Provide the (x, y) coordinate of the cell's center where the given text is located.  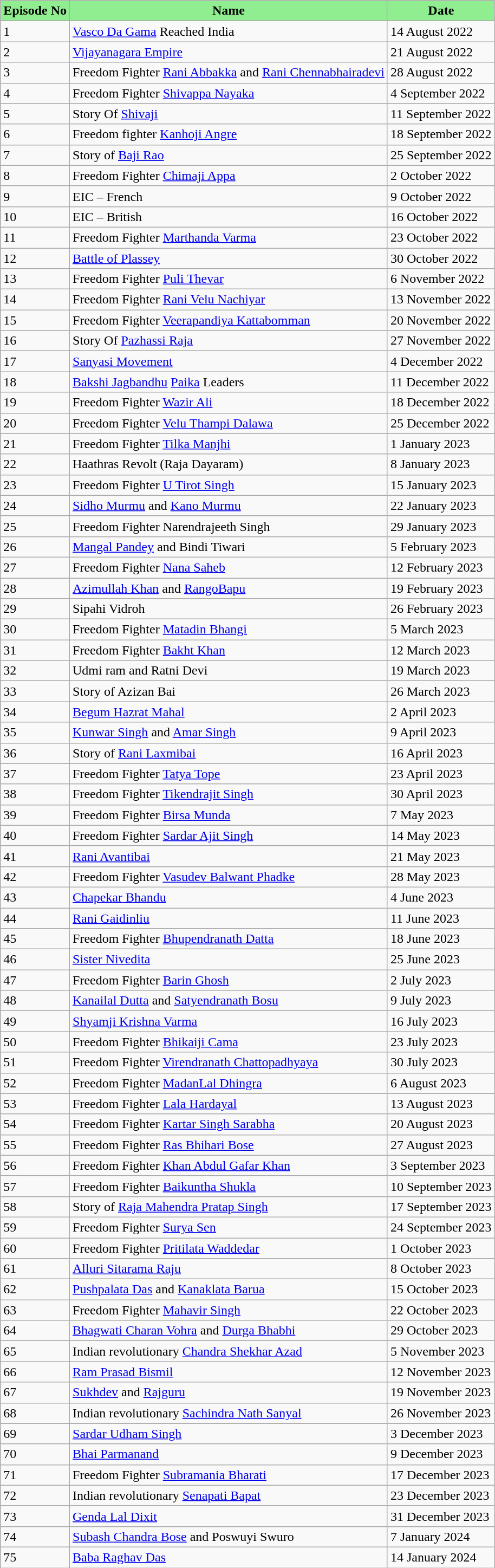
8 January 2023 (441, 464)
6 November 2022 (441, 279)
Freedom Fighter Nana Saheb (229, 567)
Ram Prasad Bismil (229, 1372)
Freedom Fighter Barin Ghosh (229, 980)
EIC – British (229, 217)
11 June 2023 (441, 918)
69 (35, 1434)
60 (35, 1248)
18 (35, 382)
29 October 2023 (441, 1331)
Freedom Fighter Birsa Munda (229, 815)
Vasco Da Gama Reached India (229, 31)
15 January 2023 (441, 485)
18 June 2023 (441, 939)
7 May 2023 (441, 815)
20 (35, 423)
Begum Hazrat Mahal (229, 712)
50 (35, 1042)
27 August 2023 (441, 1145)
Sardar Udham Singh (229, 1434)
12 November 2023 (441, 1372)
28 August 2022 (441, 73)
28 (35, 588)
17 September 2023 (441, 1207)
71 (35, 1475)
4 September 2022 (441, 93)
62 (35, 1290)
19 March 2023 (441, 671)
40 (35, 835)
46 (35, 960)
Freedom Fighter Ras Bhihari Bose (229, 1145)
29 (35, 609)
31 December 2023 (441, 1516)
28 May 2023 (441, 877)
64 (35, 1331)
55 (35, 1145)
26 February 2023 (441, 609)
Freedom Fighter Velu Thampi Dalawa (229, 423)
Episode No (35, 11)
Freedom Fighter Matadin Bhangi (229, 630)
31 (35, 650)
Freedom Fighter Tilka Manjhi (229, 444)
23 July 2023 (441, 1042)
Rani Avantibai (229, 856)
14 January 2024 (441, 1557)
Bakshi Jagbandhu Paika Leaders (229, 382)
27 (35, 567)
Freedom Fighter Virendranath Chattopadhyaya (229, 1062)
23 (35, 485)
29 January 2023 (441, 526)
66 (35, 1372)
16 April 2023 (441, 753)
14 (35, 300)
Story of Azizan Bai (229, 691)
Freedom Fighter Bhupendranath Datta (229, 939)
5 February 2023 (441, 547)
63 (35, 1310)
67 (35, 1392)
19 November 2023 (441, 1392)
30 April 2023 (441, 794)
Freedom Fighter Wazir Ali (229, 403)
Freedom Fighter Tatya Tope (229, 774)
52 (35, 1083)
Story Of Pazhassi Raja (229, 341)
45 (35, 939)
Kanailal Dutta and Satyendranath Bosu (229, 1001)
Freedom Fighter Surya Sen (229, 1227)
Sipahi Vidroh (229, 609)
22 (35, 464)
Genda Lal Dixit (229, 1516)
13 August 2023 (441, 1104)
Freedom Fighter Rani Abbakka and Rani Chennabhairadevi (229, 73)
8 (35, 176)
48 (35, 1001)
19 (35, 403)
Sister Nivedita (229, 960)
3 December 2023 (441, 1434)
24 (35, 506)
13 November 2022 (441, 300)
35 (35, 733)
32 (35, 671)
39 (35, 815)
Freedom Fighter MadanLal Dhingra (229, 1083)
37 (35, 774)
Freedom Fighter Narendrajeeth Singh (229, 526)
Haathras Revolt (Raja Dayaram) (229, 464)
57 (35, 1186)
Story of Raja Mahendra Pratap Singh (229, 1207)
56 (35, 1165)
17 (35, 361)
42 (35, 877)
18 September 2022 (441, 134)
Freedom Fighter Tikendrajit Singh (229, 794)
7 (35, 155)
38 (35, 794)
Rani Gaidinliu (229, 918)
10 September 2023 (441, 1186)
Chapekar Bhandu (229, 897)
68 (35, 1413)
9 (35, 196)
20 November 2022 (441, 320)
17 December 2023 (441, 1475)
1 January 2023 (441, 444)
Kunwar Singh and Amar Singh (229, 733)
49 (35, 1021)
Freedom Fighter Bhikaiji Cama (229, 1042)
4 June 2023 (441, 897)
23 April 2023 (441, 774)
3 (35, 73)
75 (35, 1557)
Sidho Murmu and Kano Murmu (229, 506)
23 December 2023 (441, 1495)
Subash Chandra Bose and Poswuyi Swuro (229, 1537)
25 (35, 526)
12 February 2023 (441, 567)
2 April 2023 (441, 712)
Freedom Fighter Pritilata Waddedar (229, 1248)
Date (441, 11)
74 (35, 1537)
Freedom Fighter U Tirot Singh (229, 485)
1 October 2023 (441, 1248)
21 August 2022 (441, 52)
EIC – French (229, 196)
Freedom Fighter Khan Abdul Gafar Khan (229, 1165)
59 (35, 1227)
9 April 2023 (441, 733)
30 July 2023 (441, 1062)
51 (35, 1062)
Freedom Fighter Rani Velu Nachiyar (229, 300)
Alluri Sitarama Raju (229, 1269)
73 (35, 1516)
25 December 2022 (441, 423)
6 August 2023 (441, 1083)
Azimullah Khan and RangoBapu (229, 588)
Freedom Fighter Kartar Singh Sarabha (229, 1124)
Mangal Pandey and Bindi Tiwari (229, 547)
30 (35, 630)
Freedom Fighter Lala Hardayal (229, 1104)
18 December 2022 (441, 403)
54 (35, 1124)
14 May 2023 (441, 835)
Freedom Fighter Shivappa Nayaka (229, 93)
Indian revolutionary Senapati Bapat (229, 1495)
61 (35, 1269)
Indian revolutionary Chandra Shekhar Azad (229, 1351)
Freedom Fighter Sardar Ajit Singh (229, 835)
Freedom Fighter Baikuntha Shukla (229, 1186)
26 (35, 547)
Freedom Fighter Vasudev Balwant Phadke (229, 877)
Bhagwati Charan Vohra and Durga Bhabhi (229, 1331)
9 October 2022 (441, 196)
21 May 2023 (441, 856)
12 (35, 258)
Story Of Shivaji (229, 114)
5 November 2023 (441, 1351)
11 December 2022 (441, 382)
20 August 2023 (441, 1124)
Name (229, 11)
7 January 2024 (441, 1537)
26 March 2023 (441, 691)
Vijayanagara Empire (229, 52)
72 (35, 1495)
13 (35, 279)
Freedom Fighter Subramania Bharati (229, 1475)
30 October 2022 (441, 258)
Shyamji Krishna Varma (229, 1021)
36 (35, 753)
16 (35, 341)
2 (35, 52)
22 October 2023 (441, 1310)
Freedom fighter Kanhoji Angre (229, 134)
23 October 2022 (441, 237)
Freedom Fighter Marthanda Varma (229, 237)
26 November 2023 (441, 1413)
16 October 2022 (441, 217)
11 (35, 237)
Battle of Plassey (229, 258)
5 (35, 114)
Bhai Parmanand (229, 1454)
Sukhdev and Rajguru (229, 1392)
25 June 2023 (441, 960)
12 March 2023 (441, 650)
27 November 2022 (441, 341)
2 July 2023 (441, 980)
14 August 2022 (441, 31)
9 December 2023 (441, 1454)
Freedom Fighter Bakht Khan (229, 650)
24 September 2023 (441, 1227)
53 (35, 1104)
9 July 2023 (441, 1001)
47 (35, 980)
43 (35, 897)
25 September 2022 (441, 155)
Freedom Fighter Chimaji Appa (229, 176)
21 (35, 444)
19 February 2023 (441, 588)
6 (35, 134)
33 (35, 691)
34 (35, 712)
Indian revolutionary Sachindra Nath Sanyal (229, 1413)
Freedom Fighter Puli Thevar (229, 279)
15 (35, 320)
Freedom Fighter Mahavir Singh (229, 1310)
16 July 2023 (441, 1021)
4 December 2022 (441, 361)
3 September 2023 (441, 1165)
58 (35, 1207)
4 (35, 93)
1 (35, 31)
Udmi ram and Ratni Devi (229, 671)
Pushpalata Das and Kanaklata Barua (229, 1290)
Story of Rani Laxmibai (229, 753)
10 (35, 217)
5 March 2023 (441, 630)
41 (35, 856)
65 (35, 1351)
Story of Baji Rao (229, 155)
8 October 2023 (441, 1269)
Sanyasi Movement (229, 361)
2 October 2022 (441, 176)
15 October 2023 (441, 1290)
44 (35, 918)
22 January 2023 (441, 506)
11 September 2022 (441, 114)
Freedom Fighter Veerapandiya Kattabomman (229, 320)
70 (35, 1454)
Baba Raghav Das (229, 1557)
